Search for the cell housing the specified text and yield its (X, Y) center coordinate. 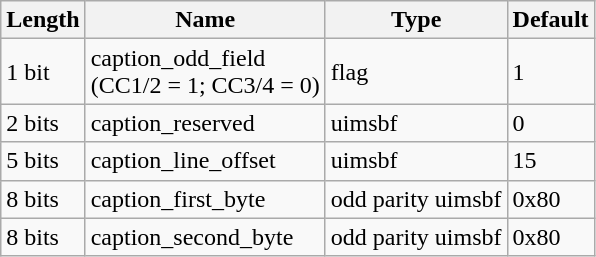
Default (550, 20)
caption_first_byte (205, 199)
caption_odd_field(CC1/2 = 1; CC3/4 = 0) (205, 72)
Name (205, 20)
caption_second_byte (205, 237)
1 bit (43, 72)
caption_reserved (205, 123)
0 (550, 123)
flag (416, 72)
1 (550, 72)
caption_line_offset (205, 161)
Length (43, 20)
5 bits (43, 161)
2 bits (43, 123)
15 (550, 161)
Type (416, 20)
